Pinpoint the cell where the given text exists, returning its (X, Y) midpoint coordinate. 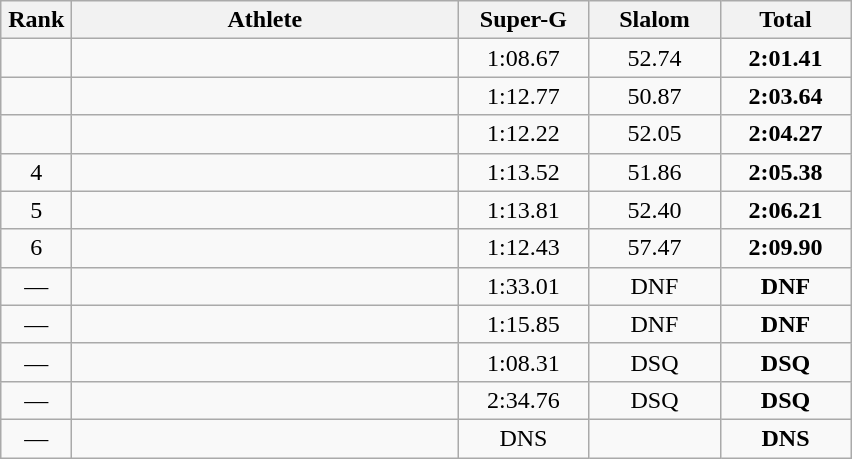
1:08.67 (524, 58)
1:08.31 (524, 362)
1:12.43 (524, 248)
52.05 (654, 134)
1:15.85 (524, 324)
50.87 (654, 96)
2:06.21 (786, 210)
Total (786, 20)
5 (36, 210)
Slalom (654, 20)
2:05.38 (786, 172)
Super-G (524, 20)
1:12.22 (524, 134)
Athlete (265, 20)
4 (36, 172)
1:33.01 (524, 286)
2:01.41 (786, 58)
2:34.76 (524, 400)
57.47 (654, 248)
1:12.77 (524, 96)
1:13.81 (524, 210)
Rank (36, 20)
52.40 (654, 210)
2:03.64 (786, 96)
6 (36, 248)
1:13.52 (524, 172)
2:04.27 (786, 134)
2:09.90 (786, 248)
52.74 (654, 58)
51.86 (654, 172)
